Locate the cell with the specified text and output its [x, y] center coordinate. 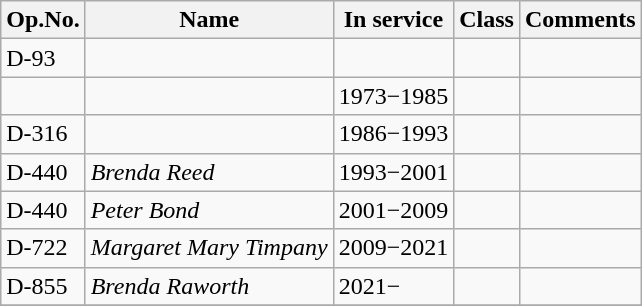
2021− [394, 286]
D-855 [43, 286]
2001−2009 [394, 210]
2009−2021 [394, 248]
1973−1985 [394, 96]
D-93 [43, 58]
Class [487, 20]
Margaret Mary Timpany [209, 248]
Name [209, 20]
Peter Bond [209, 210]
D-722 [43, 248]
Brenda Raworth [209, 286]
Brenda Reed [209, 172]
D-316 [43, 134]
Comments [580, 20]
1993−2001 [394, 172]
In service [394, 20]
1986−1993 [394, 134]
Op.No. [43, 20]
